Locate the cell with the specified text and output its [x, y] center coordinate. 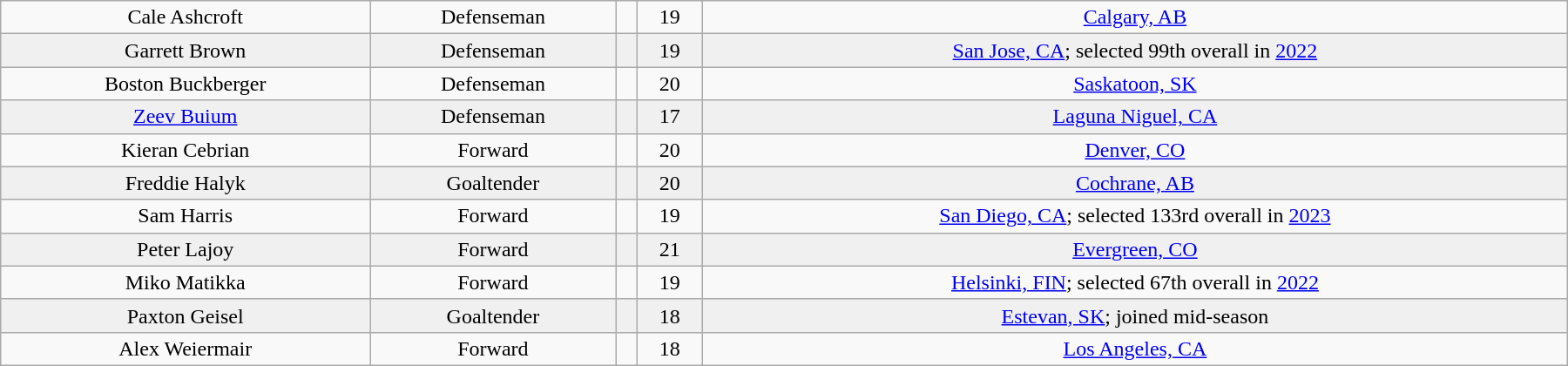
Miko Matikka [186, 282]
San Diego, CA; selected 133rd overall in 2023 [1136, 216]
Estevan, SK; joined mid-season [1136, 315]
Boston Buckberger [186, 84]
Sam Harris [186, 216]
Cale Ashcroft [186, 17]
San Jose, CA; selected 99th overall in 2022 [1136, 51]
Peter Lajoy [186, 249]
Paxton Geisel [186, 315]
Garrett Brown [186, 51]
21 [670, 249]
Helsinki, FIN; selected 67th overall in 2022 [1136, 282]
Alex Weiermair [186, 349]
Evergreen, CO [1136, 249]
Kieran Cebrian [186, 150]
Cochrane, AB [1136, 183]
Freddie Halyk [186, 183]
Saskatoon, SK [1136, 84]
Los Angeles, CA [1136, 349]
17 [670, 117]
Calgary, AB [1136, 17]
Denver, CO [1136, 150]
Laguna Niguel, CA [1136, 117]
Zeev Buium [186, 117]
